For the text-containing cell, return its midpoint in (x, y) coordinate format. 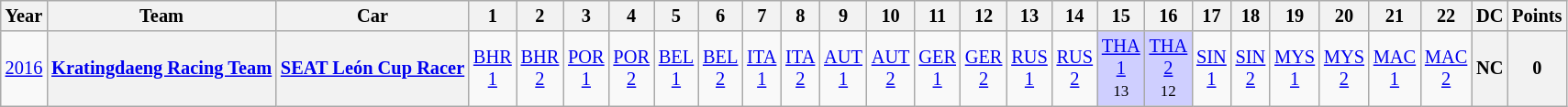
0 (1537, 69)
NC (1490, 69)
SEAT León Cup Racer (373, 69)
MAC1 (1395, 69)
6 (720, 16)
SIN2 (1251, 69)
18 (1251, 16)
4 (631, 16)
MAC2 (1446, 69)
5 (676, 16)
1 (493, 16)
MYS1 (1295, 69)
Points (1537, 16)
BHR1 (493, 69)
GER1 (937, 69)
RUS2 (1075, 69)
14 (1075, 16)
15 (1121, 16)
22 (1446, 16)
16 (1169, 16)
ITA1 (762, 69)
POR2 (631, 69)
3 (585, 16)
BHR2 (540, 69)
10 (891, 16)
7 (762, 16)
MYS2 (1344, 69)
BEL1 (676, 69)
19 (1295, 16)
DC (1490, 16)
Team (161, 16)
POR1 (585, 69)
9 (843, 16)
21 (1395, 16)
13 (1029, 16)
BEL2 (720, 69)
8 (800, 16)
2 (540, 16)
AUT1 (843, 69)
Year (24, 16)
RUS1 (1029, 69)
Car (373, 16)
THA212 (1169, 69)
2016 (24, 69)
11 (937, 16)
Kratingdaeng Racing Team (161, 69)
AUT2 (891, 69)
GER2 (984, 69)
SIN1 (1211, 69)
12 (984, 16)
20 (1344, 16)
17 (1211, 16)
ITA2 (800, 69)
THA113 (1121, 69)
